Detect which cell encompasses the target text, then output its (x, y) center coordinate. 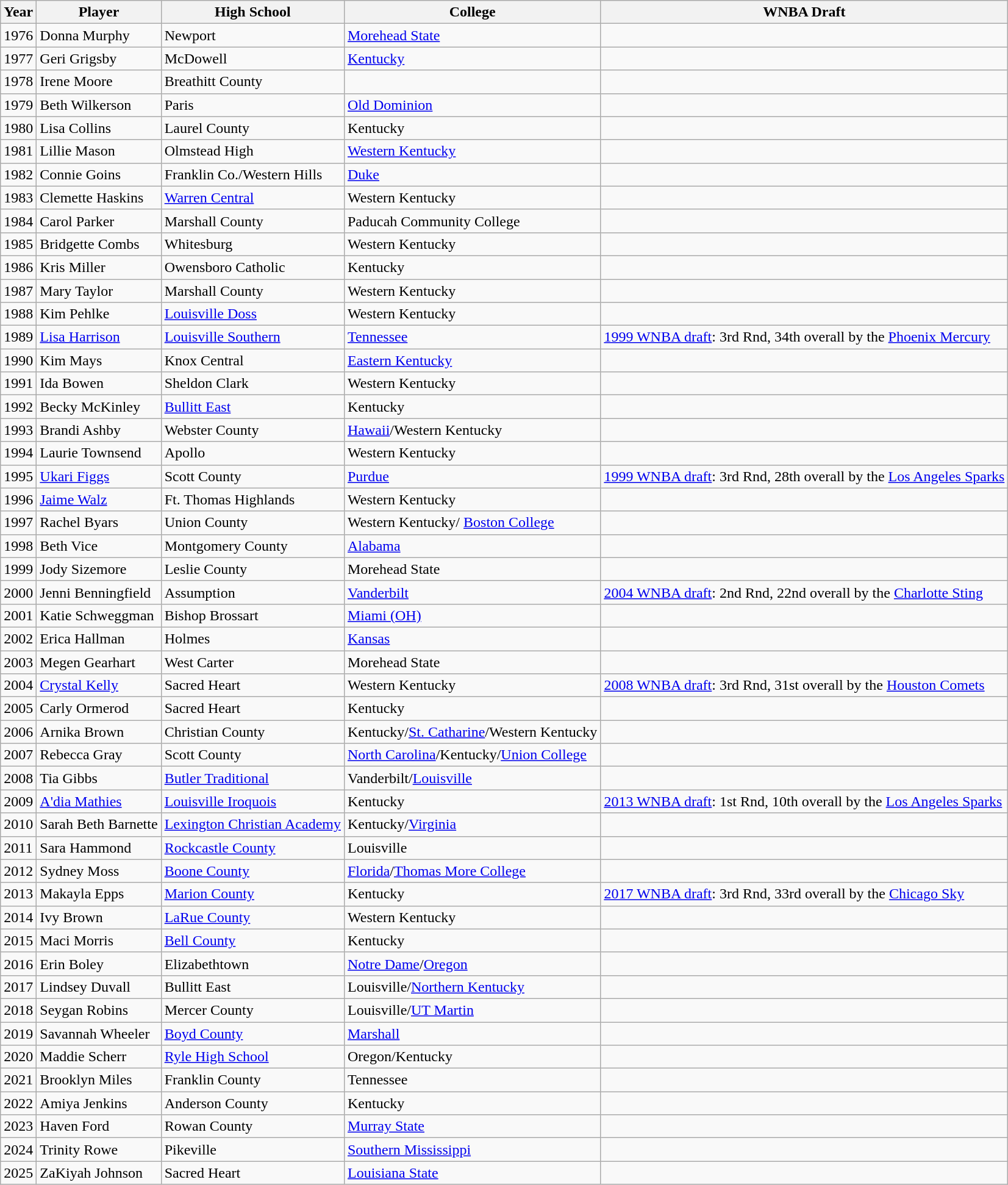
Holmes (252, 639)
Vanderbilt (472, 592)
Louisville Southern (252, 337)
1978 (18, 82)
Year (18, 12)
1990 (18, 360)
Leslie County (252, 569)
Maci Morris (99, 940)
2002 (18, 639)
Jenni Benningfield (99, 592)
2003 (18, 662)
Erica Hallman (99, 639)
2001 (18, 615)
Kentucky/St. Catharine/Western Kentucky (472, 732)
1984 (18, 221)
Haven Ford (99, 1126)
Notre Dame/Oregon (472, 964)
Anderson County (252, 1103)
2019 (18, 1034)
Paris (252, 105)
2018 (18, 1010)
Makayla Epps (99, 894)
2005 (18, 709)
Webster County (252, 430)
Ukari Figgs (99, 476)
Carol Parker (99, 221)
2013 (18, 894)
College (472, 12)
McDowell (252, 59)
2014 (18, 917)
1995 (18, 476)
1997 (18, 523)
Paducah Community College (472, 221)
Lisa Harrison (99, 337)
Kris Miller (99, 267)
1982 (18, 174)
2010 (18, 825)
Kim Pehlke (99, 314)
Sheldon Clark (252, 384)
2017 (18, 987)
2006 (18, 732)
Franklin Co./Western Hills (252, 174)
2021 (18, 1080)
Alabama (472, 546)
2009 (18, 801)
Ivy Brown (99, 917)
Tia Gibbs (99, 778)
2013 WNBA draft: 1st Rnd, 10th overall by the Los Angeles Sparks (804, 801)
1999 (18, 569)
Whitesburg (252, 244)
Louisville (472, 848)
Mary Taylor (99, 291)
Geri Grigsby (99, 59)
2011 (18, 848)
Lillie Mason (99, 151)
1983 (18, 198)
Newport (252, 35)
Duke (472, 174)
Laurel County (252, 128)
Lexington Christian Academy (252, 825)
Becky McKinley (99, 407)
Lisa Collins (99, 128)
Oregon/Kentucky (472, 1057)
Boyd County (252, 1034)
LaRue County (252, 917)
Purdue (472, 476)
Southern Mississippi (472, 1150)
Clemette Haskins (99, 198)
Florida/Thomas More College (472, 871)
Montgomery County (252, 546)
Player (99, 12)
WNBA Draft (804, 12)
Bishop Brossart (252, 615)
Rockcastle County (252, 848)
Boone County (252, 871)
Megen Gearhart (99, 662)
Sydney Moss (99, 871)
2016 (18, 964)
Ryle High School (252, 1057)
Beth Wilkerson (99, 105)
1976 (18, 35)
2023 (18, 1126)
Sara Hammond (99, 848)
Ida Bowen (99, 384)
A'dia Mathies (99, 801)
High School (252, 12)
Ft. Thomas Highlands (252, 499)
Sarah Beth Barnette (99, 825)
2017 WNBA draft: 3rd Rnd, 33rd overall by the Chicago Sky (804, 894)
1996 (18, 499)
Louisville Iroquois (252, 801)
Owensboro Catholic (252, 267)
Seygan Robins (99, 1010)
Eastern Kentucky (472, 360)
Erin Boley (99, 964)
Miami (OH) (472, 615)
North Carolina/Kentucky/Union College (472, 755)
Knox Central (252, 360)
Union County (252, 523)
Brooklyn Miles (99, 1080)
Bell County (252, 940)
1979 (18, 105)
Vanderbilt/Louisville (472, 778)
Crystal Kelly (99, 686)
Marshall (472, 1034)
Lindsey Duvall (99, 987)
Apollo (252, 453)
Beth Vice (99, 546)
Old Dominion (472, 105)
Assumption (252, 592)
Irene Moore (99, 82)
2022 (18, 1103)
Brandi Ashby (99, 430)
Amiya Jenkins (99, 1103)
1988 (18, 314)
1980 (18, 128)
Butler Traditional (252, 778)
2000 (18, 592)
Louisville Doss (252, 314)
1989 (18, 337)
Mercer County (252, 1010)
ZaKiyah Johnson (99, 1173)
2004 WNBA draft: 2nd Rnd, 22nd overall by the Charlotte Sting (804, 592)
1981 (18, 151)
2008 WNBA draft: 3rd Rnd, 31st overall by the Houston Comets (804, 686)
Bridgette Combs (99, 244)
2008 (18, 778)
1991 (18, 384)
Savannah Wheeler (99, 1034)
1994 (18, 453)
1999 WNBA draft: 3rd Rnd, 34th overall by the Phoenix Mercury (804, 337)
1999 WNBA draft: 3rd Rnd, 28th overall by the Los Angeles Sparks (804, 476)
2020 (18, 1057)
1992 (18, 407)
Louisville/UT Martin (472, 1010)
Kansas (472, 639)
Murray State (472, 1126)
Jaime Walz (99, 499)
2025 (18, 1173)
2024 (18, 1150)
Trinity Rowe (99, 1150)
Katie Schweggman (99, 615)
1985 (18, 244)
Kentucky/Virginia (472, 825)
Franklin County (252, 1080)
Connie Goins (99, 174)
Breathitt County (252, 82)
Rebecca Gray (99, 755)
Rowan County (252, 1126)
2012 (18, 871)
1998 (18, 546)
Western Kentucky/ Boston College (472, 523)
Christian County (252, 732)
Rachel Byars (99, 523)
Warren Central (252, 198)
1993 (18, 430)
Pikeville (252, 1150)
Jody Sizemore (99, 569)
2015 (18, 940)
Marion County (252, 894)
Olmstead High (252, 151)
Laurie Townsend (99, 453)
1986 (18, 267)
1987 (18, 291)
Louisville/Northern Kentucky (472, 987)
Kim Mays (99, 360)
Maddie Scherr (99, 1057)
Donna Murphy (99, 35)
2007 (18, 755)
Carly Ormerod (99, 709)
2004 (18, 686)
West Carter (252, 662)
1977 (18, 59)
Louisiana State (472, 1173)
Hawaii/Western Kentucky (472, 430)
Elizabethtown (252, 964)
Arnika Brown (99, 732)
